For the text-containing cell, return its midpoint in [x, y] coordinate format. 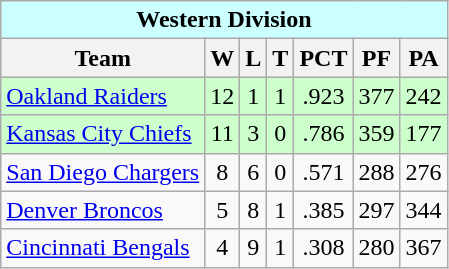
242 [424, 96]
297 [376, 210]
3 [254, 134]
Cincinnati Bengals [103, 248]
11 [222, 134]
PA [424, 58]
.923 [324, 96]
4 [222, 248]
288 [376, 172]
359 [376, 134]
Team [103, 58]
Kansas City Chiefs [103, 134]
T [280, 58]
12 [222, 96]
177 [424, 134]
344 [424, 210]
.308 [324, 248]
W [222, 58]
.786 [324, 134]
377 [376, 96]
276 [424, 172]
6 [254, 172]
PF [376, 58]
9 [254, 248]
Oakland Raiders [103, 96]
Denver Broncos [103, 210]
5 [222, 210]
367 [424, 248]
PCT [324, 58]
280 [376, 248]
.571 [324, 172]
.385 [324, 210]
San Diego Chargers [103, 172]
Western Division [224, 20]
L [254, 58]
